Extract the (X, Y) coordinate from the center of the cell holding the provided text.  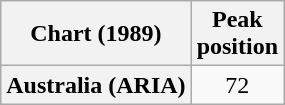
Chart (1989) (96, 34)
72 (237, 85)
Australia (ARIA) (96, 85)
Peakposition (237, 34)
